Find where the given text appears and provide that cell's center as [X, Y] coordinate. 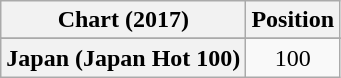
Position [293, 20]
100 [293, 58]
Chart (2017) [124, 20]
Japan (Japan Hot 100) [124, 58]
